Output the (x, y) coordinate of the center of the cell containing the given text.  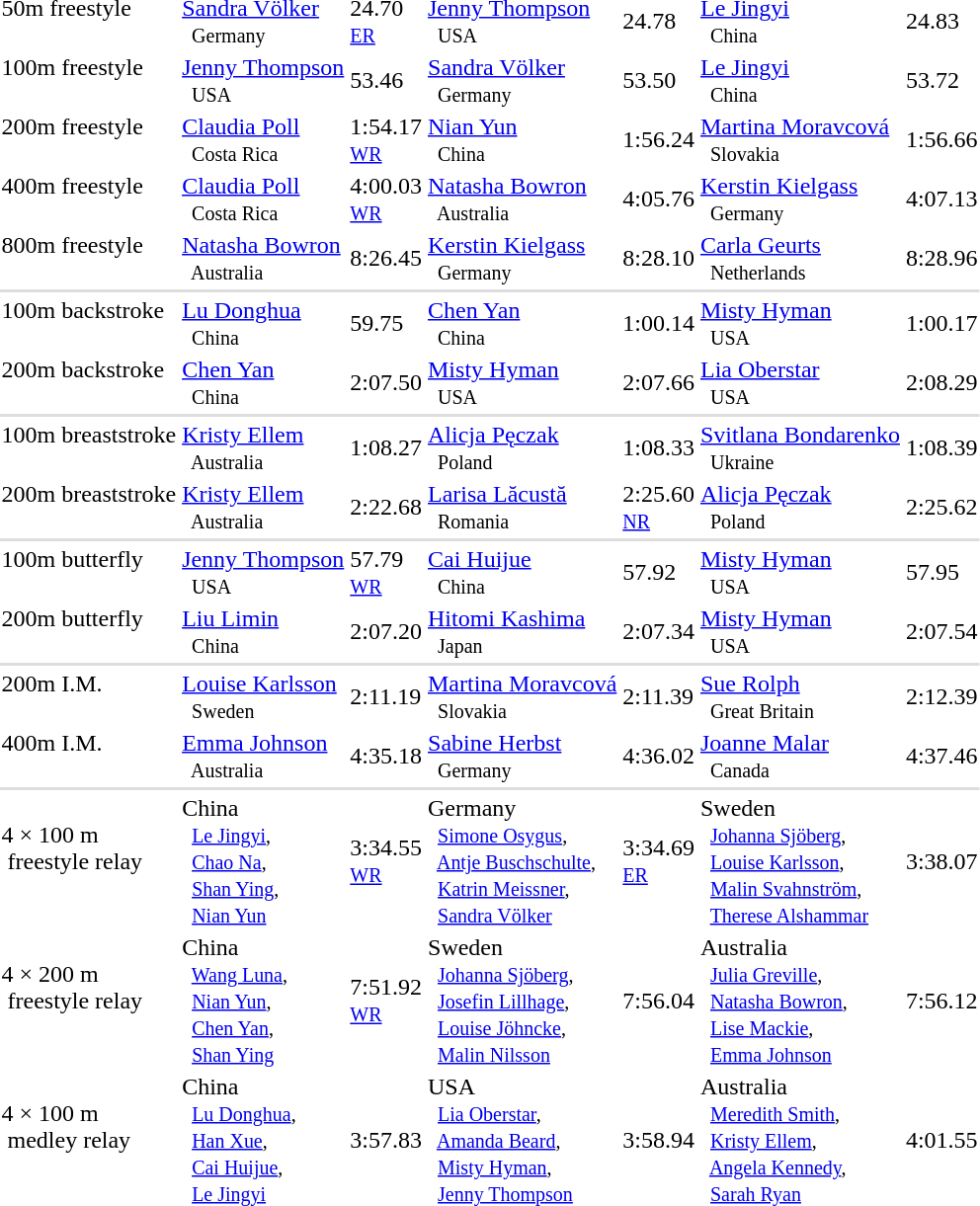
53.50 (659, 81)
200m breaststroke (89, 508)
2:11.19 (386, 697)
Sabine Herbst Germany (523, 757)
Lu Donghua China (263, 324)
2:22.68 (386, 508)
Sweden Johanna Sjöberg, Josefin Lillhage, Louise Jöhncke, Malin Nilsson (523, 1001)
Germany Simone Osygus, Antje Buschschulte, Katrin Meissner, Sandra Völker (523, 861)
Nian Yun China (523, 140)
Sue Rolph Great Britain (800, 697)
4:00.03 WR (386, 200)
1:00.14 (659, 324)
53.46 (386, 81)
53.72 (941, 81)
2:07.66 (659, 383)
2:11.39 (659, 697)
2:25.60 NR (659, 508)
8:26.45 (386, 259)
4:37.46 (941, 757)
7:56.12 (941, 1001)
1:08.27 (386, 448)
400m I.M. (89, 757)
200m butterfly (89, 632)
200m freestyle (89, 140)
3:34.55 WR (386, 861)
2:07.34 (659, 632)
Lia Oberstar USA (800, 383)
1:54.17 WR (386, 140)
Australia Julia Greville, Natasha Bowron, Lise Mackie, Emma Johnson (800, 1001)
100m freestyle (89, 81)
100m backstroke (89, 324)
China Wang Luna, Nian Yun, Chen Yan, Shan Ying (263, 1001)
2:12.39 (941, 697)
4:07.13 (941, 200)
100m breaststroke (89, 448)
8:28.10 (659, 259)
Carla Geurts Netherlands (800, 259)
Larisa Lăcustă Romania (523, 508)
57.92 (659, 573)
400m freestyle (89, 200)
China Le Jingyi, Chao Na, Shan Ying, Nian Yun (263, 861)
800m freestyle (89, 259)
Svitlana Bondarenko Ukraine (800, 448)
1:56.66 (941, 140)
57.95 (941, 573)
1:56.24 (659, 140)
4 × 200 m freestyle relay (89, 1001)
7:56.04 (659, 1001)
59.75 (386, 324)
2:07.54 (941, 632)
Joanne Malar Canada (800, 757)
Emma Johnson Australia (263, 757)
Louise Karlsson Sweden (263, 697)
4:36.02 (659, 757)
57.79 WR (386, 573)
Le Jingyi China (800, 81)
2:08.29 (941, 383)
200m I.M. (89, 697)
100m butterfly (89, 573)
Sandra Völker Germany (523, 81)
3:34.69 ER (659, 861)
Sweden Johanna Sjöberg, Louise Karlsson, Malin Svahnström, Therese Alshammar (800, 861)
4:35.18 (386, 757)
4:05.76 (659, 200)
8:28.96 (941, 259)
1:08.33 (659, 448)
2:07.50 (386, 383)
4 × 100 m freestyle relay (89, 861)
7:51.92 WR (386, 1001)
2:07.20 (386, 632)
Cai Huijue China (523, 573)
3:38.07 (941, 861)
200m backstroke (89, 383)
2:25.62 (941, 508)
1:08.39 (941, 448)
Liu Limin China (263, 632)
Hitomi Kashima Japan (523, 632)
1:00.17 (941, 324)
